Determine the [x, y] coordinate at the center of the cell enclosing the given text.  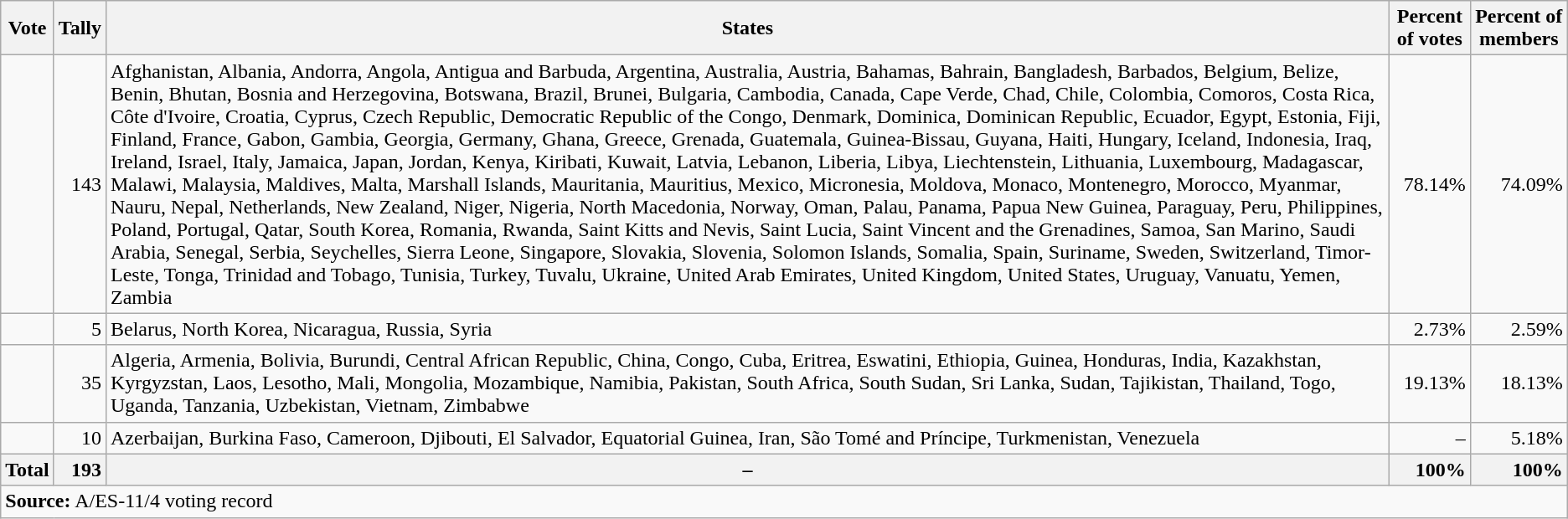
Belarus, North Korea, Nicaragua, Russia, Syria [747, 329]
2.59% [1519, 329]
143 [80, 184]
Total [28, 470]
States [747, 28]
74.09% [1519, 184]
2.73% [1429, 329]
Percent of votes [1429, 28]
18.13% [1519, 383]
35 [80, 383]
Tally [80, 28]
Percent of members [1519, 28]
5.18% [1519, 438]
193 [80, 470]
Source: A/ES-11/4 voting record [784, 501]
78.14% [1429, 184]
Azerbaijan, Burkina Faso, Cameroon, Djibouti, El Salvador, Equatorial Guinea, Iran, São Tomé and Príncipe, Turkmenistan, Venezuela [747, 438]
5 [80, 329]
Vote [28, 28]
19.13% [1429, 383]
10 [80, 438]
